Identify which cell holds the provided text, then report its (X, Y) central coordinate. 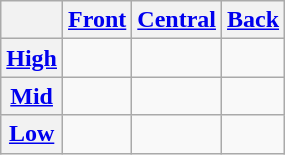
Low (32, 134)
Mid (32, 96)
High (32, 58)
Central (177, 20)
Back (254, 20)
Front (98, 20)
